Extract the [X, Y] coordinate from the center of the cell holding the provided text.  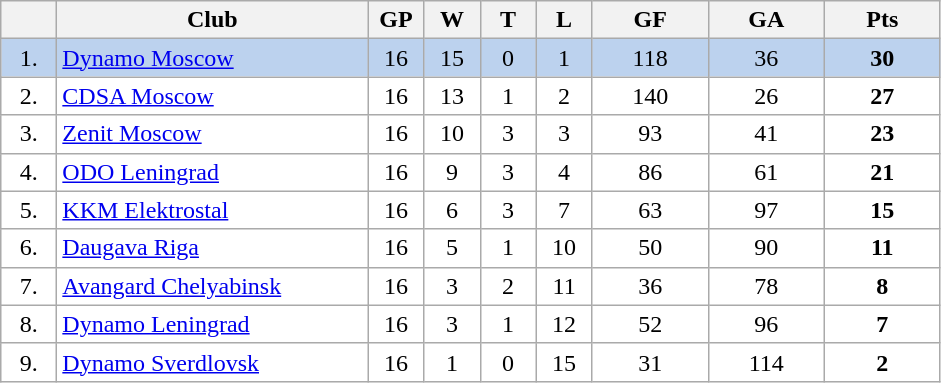
140 [650, 96]
26 [766, 96]
T [508, 20]
13 [452, 96]
78 [766, 286]
1. [29, 58]
86 [650, 172]
12 [564, 324]
21 [882, 172]
Dynamo Sverdlovsk [212, 362]
61 [766, 172]
6 [452, 210]
Daugava Riga [212, 248]
93 [650, 134]
Dynamo Leningrad [212, 324]
Zenit Moscow [212, 134]
GP [396, 20]
114 [766, 362]
KKM Elektrostal [212, 210]
ODO Leningrad [212, 172]
W [452, 20]
GA [766, 20]
L [564, 20]
4. [29, 172]
50 [650, 248]
5. [29, 210]
5 [452, 248]
8. [29, 324]
GF [650, 20]
41 [766, 134]
30 [882, 58]
Dynamo Moscow [212, 58]
4 [564, 172]
96 [766, 324]
6. [29, 248]
118 [650, 58]
8 [882, 286]
52 [650, 324]
Avangard Chelyabinsk [212, 286]
Pts [882, 20]
31 [650, 362]
Club [212, 20]
27 [882, 96]
97 [766, 210]
90 [766, 248]
23 [882, 134]
9 [452, 172]
7. [29, 286]
3. [29, 134]
CDSA Moscow [212, 96]
9. [29, 362]
63 [650, 210]
2. [29, 96]
